Locate the cell with the specified text and output its [x, y] center coordinate. 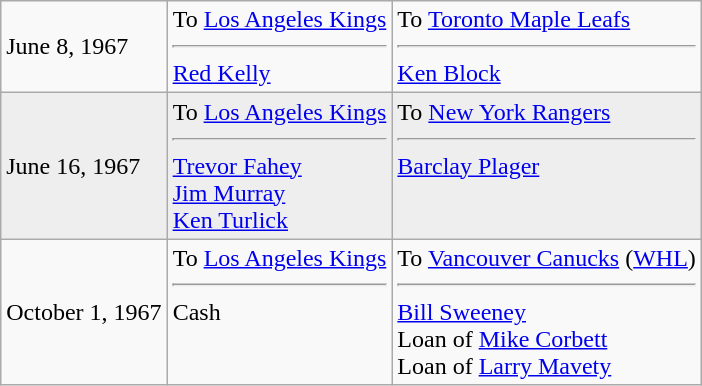
June 16, 1967 [84, 166]
To Toronto Maple LeafsKen Block [547, 47]
To Los Angeles KingsRed Kelly [280, 47]
To Los Angeles KingsTrevor Fahey Jim Murray Ken Turlick [280, 166]
October 1, 1967 [84, 312]
To New York RangersBarclay Plager [547, 166]
June 8, 1967 [84, 47]
To Los Angeles KingsCash [280, 312]
To Vancouver Canucks (WHL)Bill Sweeney Loan of Mike Corbett Loan of Larry Mavety [547, 312]
